Find where the given text appears and provide that cell's center as [x, y] coordinate. 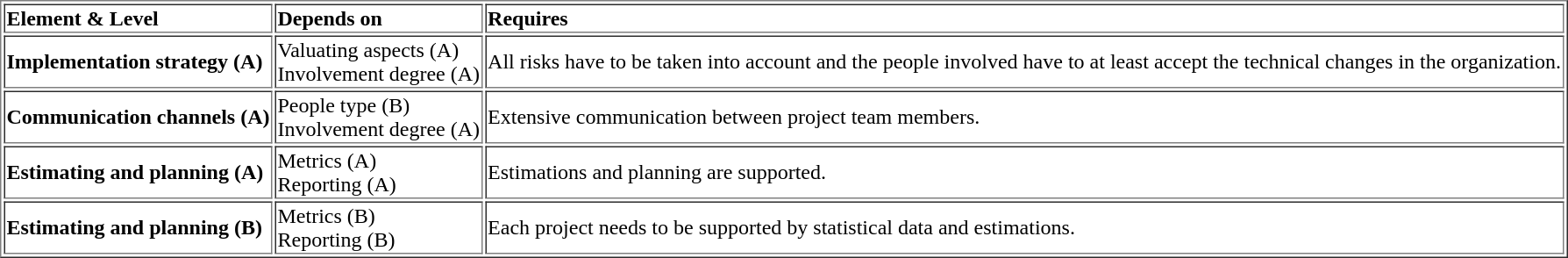
Metrics (B)Reporting (B) [379, 228]
Estimating and planning (B) [138, 228]
Communication channels (A) [138, 118]
Valuating aspects (A)Involvement degree (A) [379, 61]
Implementation strategy (A) [138, 61]
Each project needs to be supported by statistical data and estimations. [1024, 228]
Estimations and planning are supported. [1024, 172]
Element & Level [138, 18]
Extensive communication between project team members. [1024, 118]
People type (B)Involvement degree (A) [379, 118]
Depends on [379, 18]
Requires [1024, 18]
Metrics (A)Reporting (A) [379, 172]
All risks have to be taken into account and the people involved have to at least accept the technical changes in the organization. [1024, 61]
Estimating and planning (A) [138, 172]
